Provide the (x, y) coordinate of the cell's center where the given text is located.  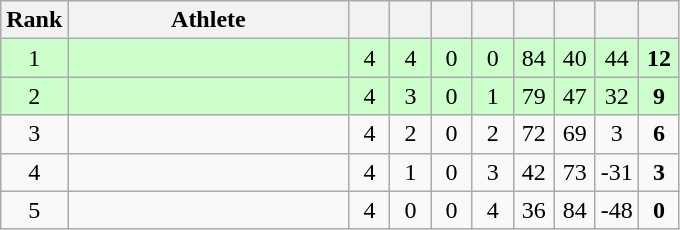
12 (658, 58)
47 (574, 96)
73 (574, 172)
5 (34, 210)
40 (574, 58)
42 (534, 172)
Athlete (208, 20)
79 (534, 96)
9 (658, 96)
32 (616, 96)
36 (534, 210)
72 (534, 134)
44 (616, 58)
6 (658, 134)
69 (574, 134)
Rank (34, 20)
-31 (616, 172)
-48 (616, 210)
